Search for the cell housing the specified text and yield its [X, Y] center coordinate. 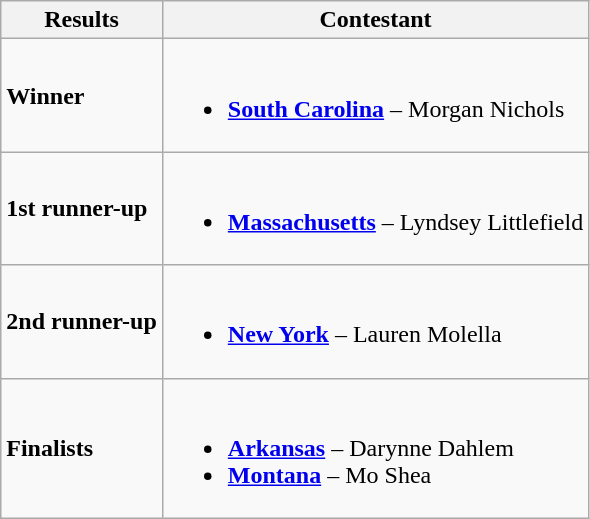
Massachusetts – Lyndsey Littlefield [375, 208]
Arkansas – Darynne Dahlem Montana – Mo Shea [375, 448]
Winner [82, 96]
1st runner-up [82, 208]
South Carolina – Morgan Nichols [375, 96]
Contestant [375, 20]
Results [82, 20]
Finalists [82, 448]
2nd runner-up [82, 322]
New York – Lauren Molella [375, 322]
